Detect which cell encompasses the target text, then output its [X, Y] center coordinate. 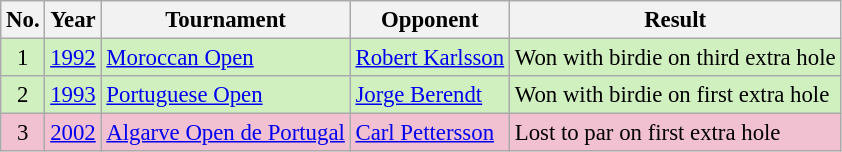
Result [674, 20]
1993 [73, 95]
Robert Karlsson [430, 58]
No. [23, 20]
Jorge Berendt [430, 95]
2 [23, 95]
2002 [73, 133]
Lost to par on first extra hole [674, 133]
1992 [73, 58]
Moroccan Open [226, 58]
Tournament [226, 20]
Opponent [430, 20]
Won with birdie on first extra hole [674, 95]
Algarve Open de Portugal [226, 133]
Won with birdie on third extra hole [674, 58]
Year [73, 20]
1 [23, 58]
Portuguese Open [226, 95]
3 [23, 133]
Carl Pettersson [430, 133]
